Return (X, Y) of the center of cell containing provided text 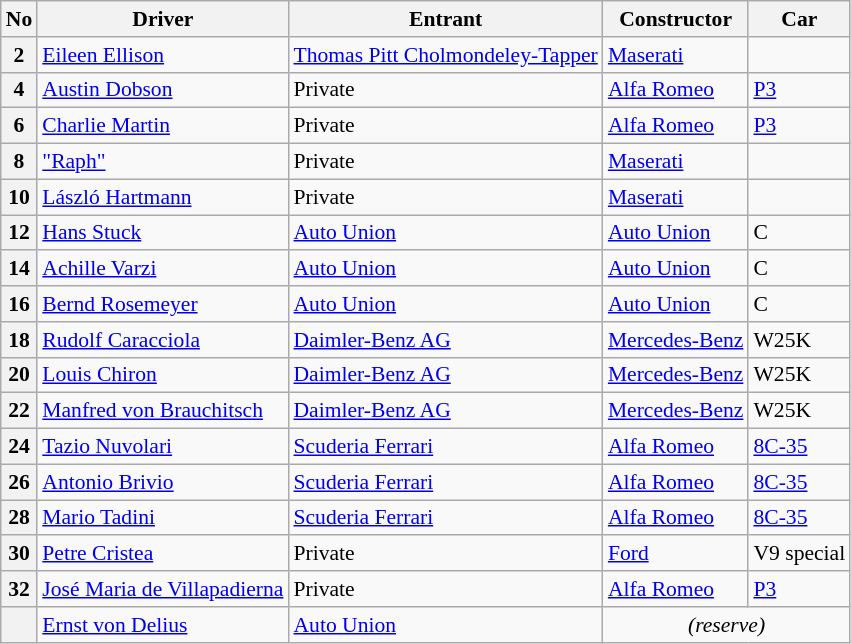
Achille Varzi (162, 269)
Constructor (676, 19)
"Raph" (162, 162)
12 (20, 233)
24 (20, 447)
Eileen Ellison (162, 55)
Louis Chiron (162, 375)
Car (799, 19)
Petre Cristea (162, 554)
(reserve) (726, 625)
V9 special (799, 554)
14 (20, 269)
Charlie Martin (162, 126)
Driver (162, 19)
No (20, 19)
Tazio Nuvolari (162, 447)
6 (20, 126)
30 (20, 554)
16 (20, 304)
28 (20, 518)
László Hartmann (162, 197)
Ford (676, 554)
Antonio Brivio (162, 482)
Manfred von Brauchitsch (162, 411)
26 (20, 482)
20 (20, 375)
2 (20, 55)
8 (20, 162)
18 (20, 340)
Bernd Rosemeyer (162, 304)
José Maria de Villapadierna (162, 589)
Hans Stuck (162, 233)
10 (20, 197)
Rudolf Caracciola (162, 340)
Austin Dobson (162, 90)
22 (20, 411)
Thomas Pitt Cholmondeley-Tapper (445, 55)
Mario Tadini (162, 518)
4 (20, 90)
32 (20, 589)
Ernst von Delius (162, 625)
Entrant (445, 19)
